Identify which cell holds the provided text, then report its (X, Y) central coordinate. 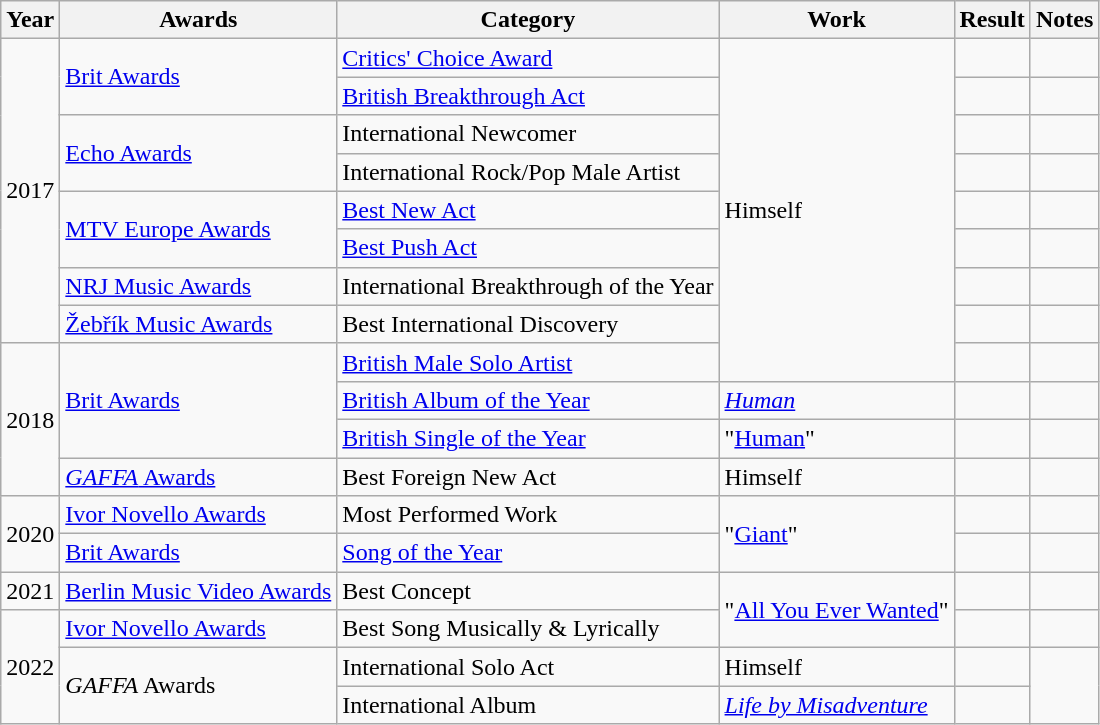
Awards (198, 20)
Best Song Musically & Lyrically (528, 629)
2017 (30, 191)
International Solo Act (528, 667)
Best Push Act (528, 248)
2018 (30, 419)
Echo Awards (198, 153)
2020 (30, 534)
British Male Solo Artist (528, 362)
NRJ Music Awards (198, 286)
MTV Europe Awards (198, 229)
British Breakthrough Act (528, 96)
"Human" (836, 438)
Best New Act (528, 210)
2021 (30, 591)
Year (30, 20)
Berlin Music Video Awards (198, 591)
International Album (528, 705)
International Rock/Pop Male Artist (528, 172)
Notes (1064, 20)
Song of the Year (528, 553)
Best Foreign New Act (528, 477)
Most Performed Work (528, 515)
Žebřík Music Awards (198, 324)
"All You Ever Wanted" (836, 610)
Work (836, 20)
Category (528, 20)
International Newcomer (528, 134)
International Breakthrough of the Year (528, 286)
Best International Discovery (528, 324)
Human (836, 400)
Life by Misadventure (836, 705)
Critics' Choice Award (528, 58)
British Album of the Year (528, 400)
Result (992, 20)
2022 (30, 667)
British Single of the Year (528, 438)
"Giant" (836, 534)
Best Concept (528, 591)
